Identify which cell holds the provided text, then report its (x, y) central coordinate. 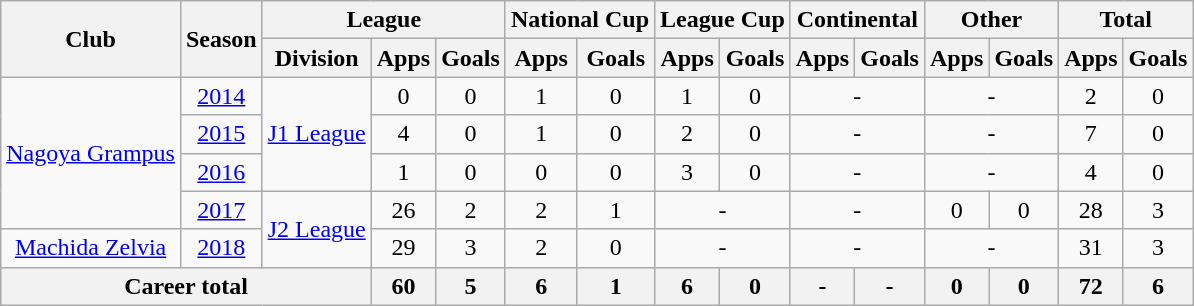
2017 (221, 210)
J1 League (316, 134)
28 (1091, 210)
2016 (221, 172)
2015 (221, 134)
League Cup (723, 20)
2018 (221, 248)
31 (1091, 248)
Continental (857, 20)
Club (91, 39)
Other (991, 20)
Season (221, 39)
26 (403, 210)
Career total (186, 286)
Nagoya Grampus (91, 153)
5 (471, 286)
29 (403, 248)
2014 (221, 96)
J2 League (316, 229)
Machida Zelvia (91, 248)
League (384, 20)
Total (1126, 20)
Division (316, 58)
72 (1091, 286)
7 (1091, 134)
National Cup (580, 20)
60 (403, 286)
